For the text-containing cell, return its midpoint in [x, y] coordinate format. 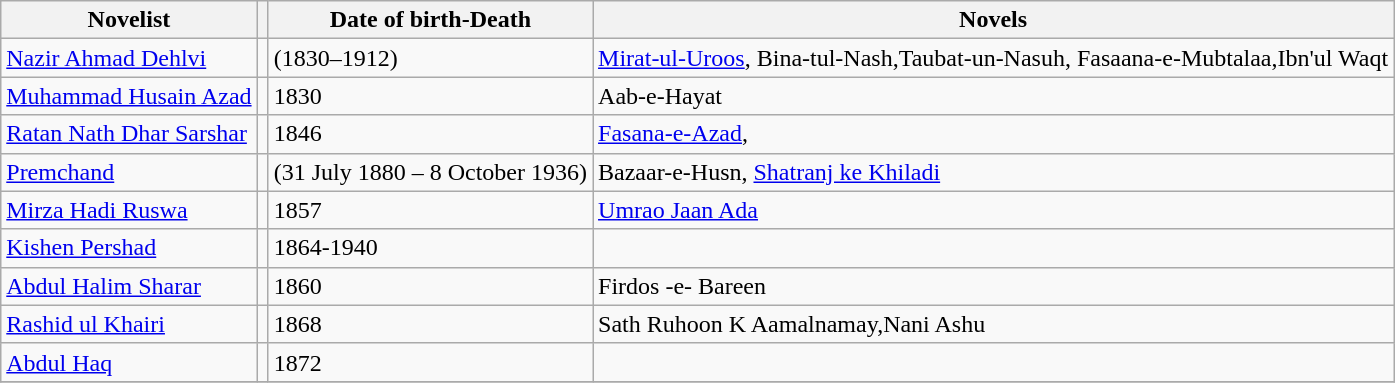
Rashid ul Khairi [129, 324]
Umrao Jaan Ada [994, 210]
1864-1940 [430, 248]
1868 [430, 324]
(1830–1912) [430, 58]
Ratan Nath Dhar Sarshar [129, 134]
Fasana-e-Azad, [994, 134]
1830 [430, 96]
Novels [994, 20]
Bazaar-e-Husn, Shatranj ke Khiladi [994, 172]
Abdul Halim Sharar [129, 286]
Muhammad Husain Azad [129, 96]
Mirza Hadi Ruswa [129, 210]
1857 [430, 210]
1846 [430, 134]
Mirat-ul-Uroos, Bina-tul-Nash,Taubat-un-Nasuh, Fasaana-e-Mubtalaa,Ibn'ul Waqt [994, 58]
Abdul Haq [129, 362]
Novelist [129, 20]
Kishen Pershad [129, 248]
(31 July 1880 – 8 October 1936) [430, 172]
Firdos -e- Bareen [994, 286]
Premchand [129, 172]
Aab-e-Hayat [994, 96]
Nazir Ahmad Dehlvi [129, 58]
1872 [430, 362]
Sath Ruhoon K Aamalnamay,Nani Ashu [994, 324]
1860 [430, 286]
Date of birth-Death [430, 20]
